Output the (x, y) coordinate of the center of the cell containing the given text.  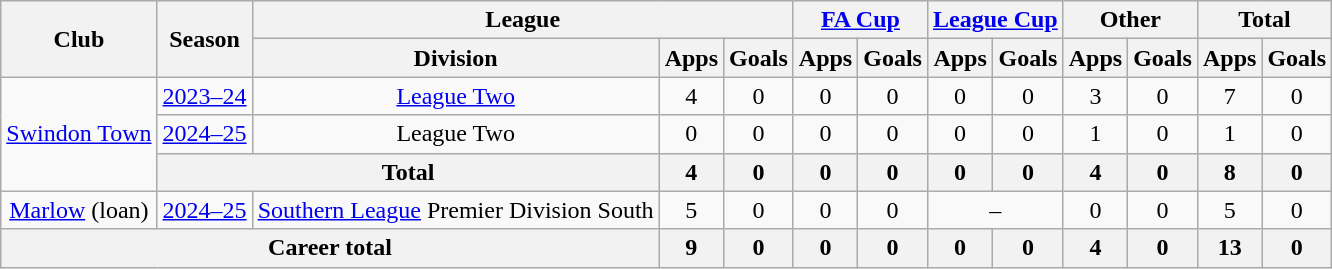
League (522, 20)
3 (1095, 96)
7 (1229, 96)
Season (204, 39)
13 (1229, 248)
Marlow (loan) (79, 210)
Club (79, 39)
Other (1130, 20)
Swindon Town (79, 134)
Division (456, 58)
FA Cup (860, 20)
2023–24 (204, 96)
League Cup (995, 20)
Career total (330, 248)
– (995, 210)
Southern League Premier Division South (456, 210)
9 (691, 248)
8 (1229, 172)
